Return [X, Y] of the center of cell containing provided text 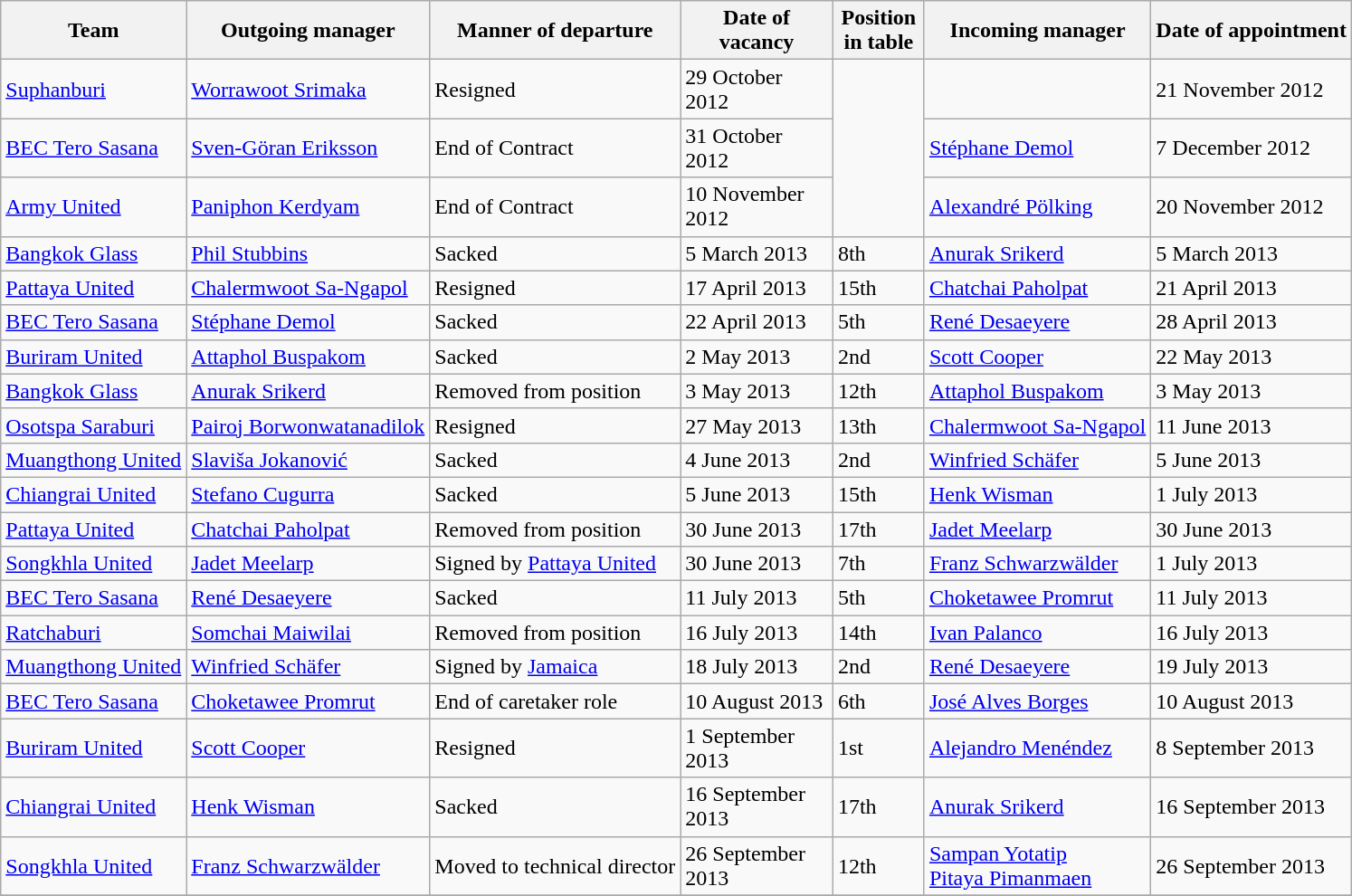
21 April 2013 [1252, 288]
17 April 2013 [757, 288]
8th [878, 253]
End of caretaker role [556, 701]
Phil Stubbins [308, 253]
29 October 2012 [757, 89]
Signed by Pattaya United [556, 564]
28 April 2013 [1252, 322]
José Alves Borges [1037, 701]
Suphanburi [94, 89]
31 October 2012 [757, 148]
Alexandré Pölking [1037, 206]
7 December 2012 [1252, 148]
Pairoj Borwonwatanadilok [308, 425]
Paniphon Kerdyam [308, 206]
1st [878, 748]
Worrawoot Srimaka [308, 89]
27 May 2013 [757, 425]
Sven-Göran Eriksson [308, 148]
Osotspa Saraburi [94, 425]
7th [878, 564]
Incoming manager [1037, 31]
Date of vacancy [757, 31]
Somchai Maiwilai [308, 633]
2 May 2013 [757, 357]
13th [878, 425]
10 November 2012 [757, 206]
Alejandro Menéndez [1037, 748]
18 July 2013 [757, 667]
4 June 2013 [757, 460]
Signed by Jamaica [556, 667]
Sampan Yotatip Pitaya Pimanmaen [1037, 865]
Ivan Palanco [1037, 633]
22 May 2013 [1252, 357]
14th [878, 633]
6th [878, 701]
8 September 2013 [1252, 748]
Slaviša Jokanović [308, 460]
Stefano Cugurra [308, 494]
19 July 2013 [1252, 667]
Moved to technical director [556, 865]
11 June 2013 [1252, 425]
20 November 2012 [1252, 206]
Manner of departure [556, 31]
1 September 2013 [757, 748]
Position in table [878, 31]
Team [94, 31]
21 November 2012 [1252, 89]
Outgoing manager [308, 31]
Ratchaburi [94, 633]
22 April 2013 [757, 322]
Army United [94, 206]
Date of appointment [1252, 31]
